Output the [X, Y] coordinate of the center of the cell containing the given text.  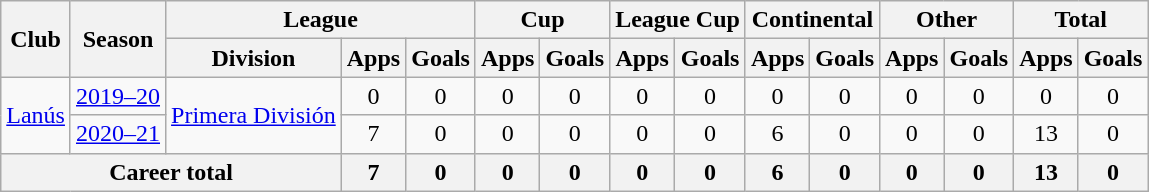
Cup [542, 20]
Other [947, 20]
Continental [812, 20]
League Cup [678, 20]
League [321, 20]
Career total [171, 172]
Season [118, 39]
Primera División [254, 115]
Total [1081, 20]
Lanús [36, 115]
Club [36, 39]
Division [254, 58]
2020–21 [118, 134]
2019–20 [118, 96]
